Scan for the cell matching the given text and deliver its [X, Y] coordinate at center. 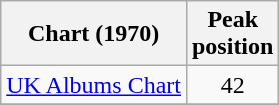
Chart (1970) [94, 34]
UK Albums Chart [94, 85]
Peakposition [232, 34]
42 [232, 85]
